Search for the cell housing the specified text and yield its (x, y) center coordinate. 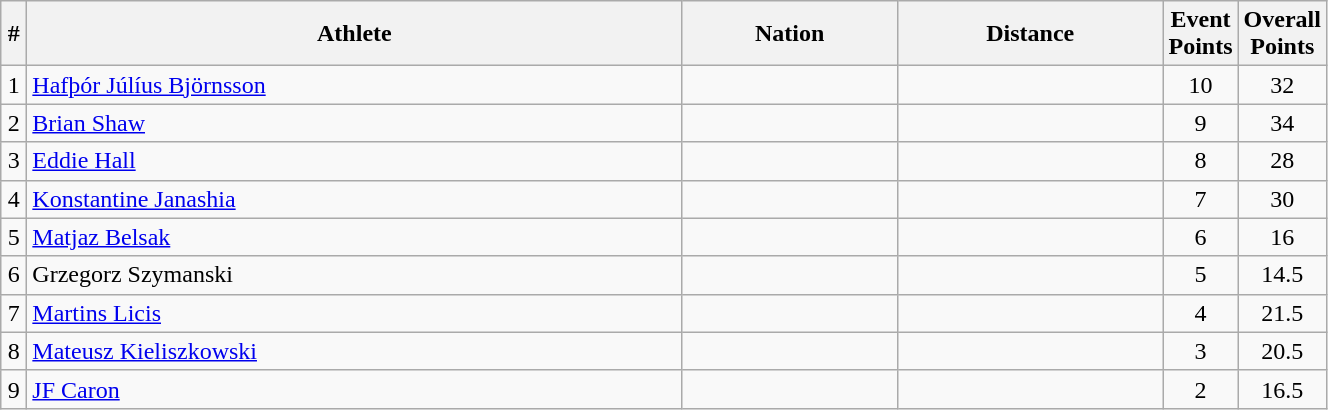
Brian Shaw (354, 123)
Hafþór Júlíus Björnsson (354, 85)
32 (1282, 85)
30 (1282, 199)
34 (1282, 123)
Matjaz Belsak (354, 237)
Distance (1030, 34)
Nation (790, 34)
Event Points (1200, 34)
20.5 (1282, 351)
16 (1282, 237)
# (14, 34)
Grzegorz Szymanski (354, 275)
1 (14, 85)
JF Caron (354, 389)
28 (1282, 161)
Martins Licis (354, 313)
10 (1200, 85)
21.5 (1282, 313)
Athlete (354, 34)
Eddie Hall (354, 161)
Mateusz Kieliszkowski (354, 351)
16.5 (1282, 389)
Overall Points (1282, 34)
Konstantine Janashia (354, 199)
14.5 (1282, 275)
